Capture the cell that displays the provided text and extract its (X, Y) central coordinate. 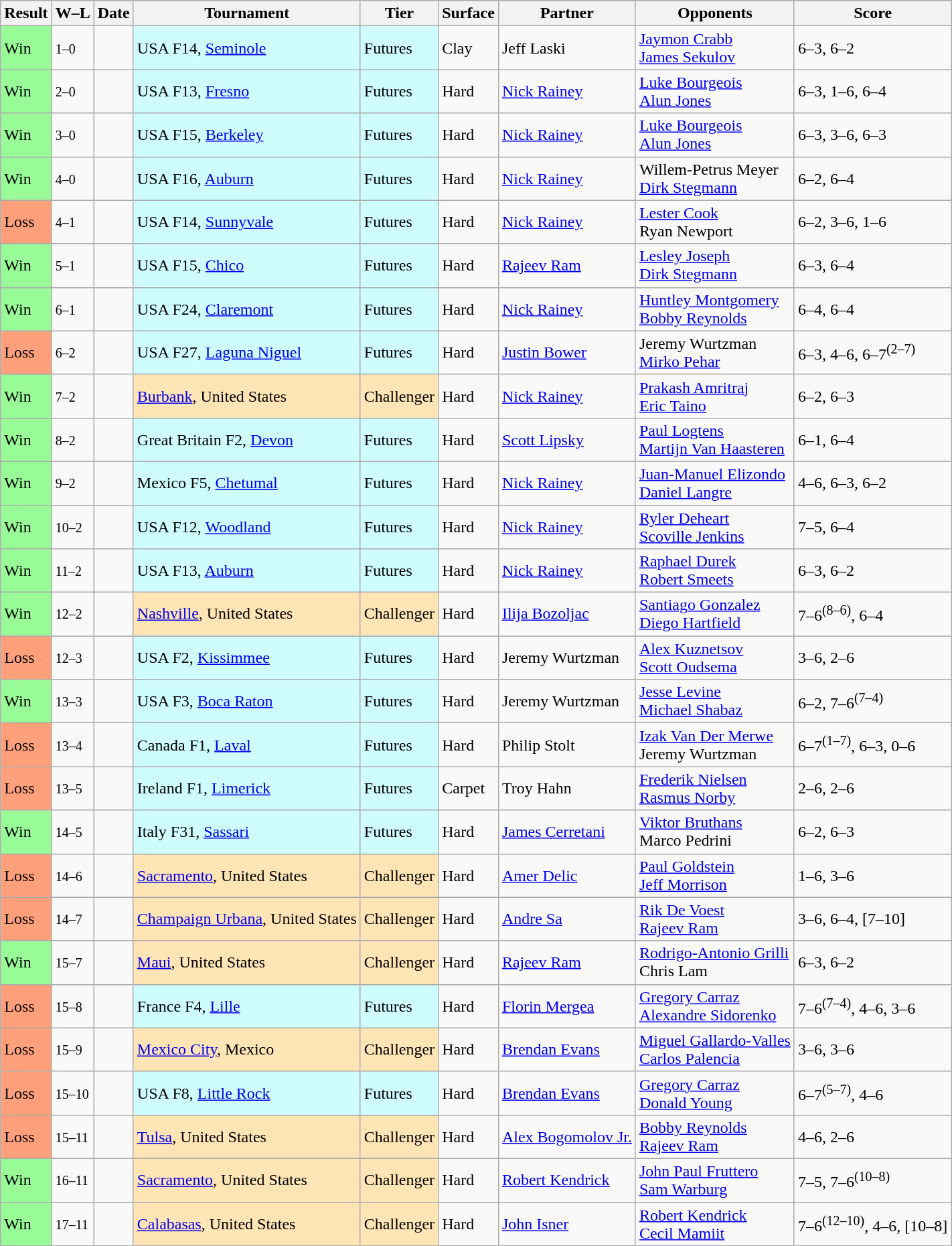
Score (872, 13)
Willem-Petrus Meyer Dirk Stegmann (715, 178)
8–2 (72, 439)
Gregory Carraz Donald Young (715, 1093)
3–6, 3–6 (872, 1050)
Troy Hahn (566, 789)
Viktor Bruthans Marco Pedrini (715, 832)
3–0 (72, 135)
14–5 (72, 832)
3–6, 2–6 (872, 657)
4–1 (72, 222)
Prakash Amritraj Eric Taino (715, 396)
John Isner (566, 1224)
4–6, 2–6 (872, 1137)
Mexico City, Mexico (246, 1050)
7–6(8–6), 6–4 (872, 615)
Tulsa, United States (246, 1137)
Jesse Levine Michael Shabaz (715, 702)
Juan-Manuel Elizondo Daniel Langre (715, 483)
1–6, 3–6 (872, 876)
Mexico F5, Chetumal (246, 483)
14–7 (72, 919)
Florin Mergea (566, 1006)
Jeremy Wurtzman Mirko Pehar (715, 352)
Robert Kendrick Cecil Mamiit (715, 1224)
Justin Bower (566, 352)
Opponents (715, 13)
6–2, 3–6, 1–6 (872, 222)
7–6(7–4), 4–6, 3–6 (872, 1006)
USA F3, Boca Raton (246, 702)
USA F12, Woodland (246, 526)
6–1 (72, 309)
Raphael Durek Robert Smeets (715, 570)
6–3, 1–6, 6–4 (872, 91)
4–6, 6–3, 6–2 (872, 483)
7–2 (72, 396)
17–11 (72, 1224)
Amer Delic (566, 876)
14–6 (72, 876)
Scott Lipsky (566, 439)
Jeff Laski (566, 48)
6–3, 3–6, 6–3 (872, 135)
Lesley Joseph Dirk Stegmann (715, 265)
James Cerretani (566, 832)
Ilija Bozoljac (566, 615)
Surface (469, 13)
15–11 (72, 1137)
Izak Van Der Merwe Jeremy Wurtzman (715, 745)
Frederik Nielsen Rasmus Norby (715, 789)
USA F15, Berkeley (246, 135)
USA F8, Little Rock (246, 1093)
13–4 (72, 745)
Italy F31, Sassari (246, 832)
Alex Bogomolov Jr. (566, 1137)
Champaign Urbana, United States (246, 919)
Ryler Deheart Scoville Jenkins (715, 526)
Calabasas, United States (246, 1224)
6–7(1–7), 6–3, 0–6 (872, 745)
13–3 (72, 702)
Santiago Gonzalez Diego Hartfield (715, 615)
Jaymon Crabb James Sekulov (715, 48)
6–2, 6–4 (872, 178)
2–6, 2–6 (872, 789)
7–5, 6–4 (872, 526)
12–3 (72, 657)
Result (26, 13)
USA F16, Auburn (246, 178)
6–3, 4–6, 6–7(2–7) (872, 352)
6–2, 7–6(7–4) (872, 702)
Ireland F1, Limerick (246, 789)
Burbank, United States (246, 396)
John Paul Fruttero Sam Warburg (715, 1180)
Philip Stolt (566, 745)
13–5 (72, 789)
USA F14, Seminole (246, 48)
Paul Goldstein Jeff Morrison (715, 876)
15–8 (72, 1006)
USA F13, Auburn (246, 570)
Miguel Gallardo-Valles Carlos Palencia (715, 1050)
6–3, 6–4 (872, 265)
Robert Kendrick (566, 1180)
6–2 (72, 352)
6–1, 6–4 (872, 439)
USA F2, Kissimmee (246, 657)
Huntley Montgomery Bobby Reynolds (715, 309)
10–2 (72, 526)
Nashville, United States (246, 615)
Lester Cook Ryan Newport (715, 222)
6–7(5–7), 4–6 (872, 1093)
2–0 (72, 91)
5–1 (72, 265)
Alex Kuznetsov Scott Oudsema (715, 657)
12–2 (72, 615)
Andre Sa (566, 919)
15–10 (72, 1093)
Gregory Carraz Alexandre Sidorenko (715, 1006)
Carpet (469, 789)
4–0 (72, 178)
Clay (469, 48)
Tournament (246, 13)
9–2 (72, 483)
W–L (72, 13)
Paul Logtens Martijn Van Haasteren (715, 439)
USA F13, Fresno (246, 91)
Bobby Reynolds Rajeev Ram (715, 1137)
Rodrigo-Antonio Grilli Chris Lam (715, 963)
Rik De Voest Rajeev Ram (715, 919)
Tier (399, 13)
1–0 (72, 48)
USA F27, Laguna Niguel (246, 352)
Canada F1, Laval (246, 745)
USA F24, Claremont (246, 309)
France F4, Lille (246, 1006)
3–6, 6–4, [7–10] (872, 919)
Maui, United States (246, 963)
7–5, 7–6(10–8) (872, 1180)
Great Britain F2, Devon (246, 439)
15–7 (72, 963)
16–11 (72, 1180)
7–6(12–10), 4–6, [10–8] (872, 1224)
6–4, 6–4 (872, 309)
Partner (566, 13)
11–2 (72, 570)
USA F14, Sunnyvale (246, 222)
15–9 (72, 1050)
Date (114, 13)
USA F15, Chico (246, 265)
